For the text-containing cell, return its midpoint in [x, y] coordinate format. 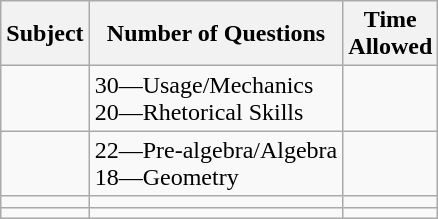
22—Pre-algebra/Algebra18—Geometry [216, 164]
TimeAllowed [390, 34]
Subject [45, 34]
Number of Questions [216, 34]
30—Usage/Mechanics20—Rhetorical Skills [216, 98]
